Return the [x, y] coordinate for the center point of the cell that contains the specified text.  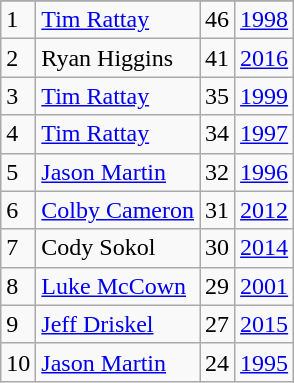
34 [218, 134]
30 [218, 248]
41 [218, 58]
35 [218, 96]
6 [18, 210]
1995 [264, 362]
8 [18, 286]
2 [18, 58]
2016 [264, 58]
2001 [264, 286]
2012 [264, 210]
24 [218, 362]
3 [18, 96]
1997 [264, 134]
2014 [264, 248]
Cody Sokol [118, 248]
31 [218, 210]
1999 [264, 96]
32 [218, 172]
Ryan Higgins [118, 58]
46 [218, 20]
Jeff Driskel [118, 324]
2015 [264, 324]
5 [18, 172]
27 [218, 324]
1996 [264, 172]
1998 [264, 20]
4 [18, 134]
Luke McCown [118, 286]
1 [18, 20]
29 [218, 286]
7 [18, 248]
Colby Cameron [118, 210]
9 [18, 324]
10 [18, 362]
